For the text-containing cell, return its midpoint in (x, y) coordinate format. 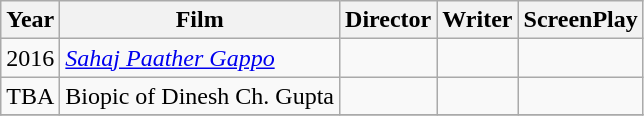
Writer (478, 20)
ScreenPlay (580, 20)
Biopic of Dinesh Ch. Gupta (200, 96)
Film (200, 20)
Director (388, 20)
Year (30, 20)
Sahaj Paather Gappo (200, 58)
2016 (30, 58)
TBA (30, 96)
